Find where the given text appears and provide that cell's center as (X, Y) coordinate. 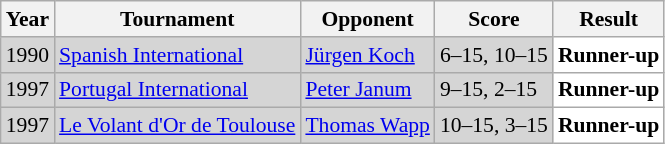
Tournament (177, 19)
Score (494, 19)
6–15, 10–15 (494, 55)
Portugal International (177, 90)
Le Volant d'Or de Toulouse (177, 126)
Thomas Wapp (368, 126)
1990 (28, 55)
Opponent (368, 19)
Jürgen Koch (368, 55)
9–15, 2–15 (494, 90)
Year (28, 19)
Peter Janum (368, 90)
10–15, 3–15 (494, 126)
Result (608, 19)
Spanish International (177, 55)
